Extract the [X, Y] coordinate from the center of the cell holding the provided text.  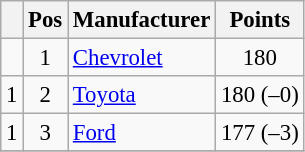
Points [260, 20]
Toyota [142, 95]
Chevrolet [142, 58]
180 (–0) [260, 95]
177 (–3) [260, 133]
2 [46, 95]
180 [260, 58]
Pos [46, 20]
Manufacturer [142, 20]
Ford [142, 133]
3 [46, 133]
